Output the [X, Y] coordinate of the center of the cell containing the given text.  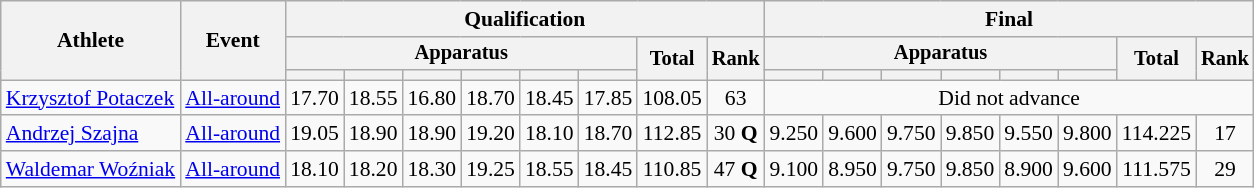
63 [736, 98]
8.900 [1028, 169]
16.80 [432, 98]
Athlete [90, 40]
Did not advance [1008, 98]
112.85 [672, 134]
Event [232, 40]
9.550 [1028, 134]
19.25 [490, 169]
114.225 [1157, 134]
111.575 [1157, 169]
47 Q [736, 169]
29 [1225, 169]
9.800 [1088, 134]
Krzysztof Potaczek [90, 98]
Qualification [524, 19]
9.250 [794, 134]
30 Q [736, 134]
18.30 [432, 169]
Andrzej Szajna [90, 134]
108.05 [672, 98]
18.20 [374, 169]
9.100 [794, 169]
110.85 [672, 169]
19.20 [490, 134]
Final [1008, 19]
17.85 [608, 98]
17.70 [314, 98]
17 [1225, 134]
19.05 [314, 134]
8.950 [852, 169]
Waldemar Woźniak [90, 169]
